Output the [X, Y] coordinate of the center of the cell containing the given text.  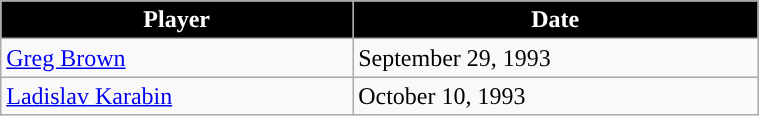
Date [556, 20]
Player [177, 20]
October 10, 1993 [556, 96]
Ladislav Karabin [177, 96]
Greg Brown [177, 58]
September 29, 1993 [556, 58]
